Detect which cell encompasses the target text, then output its (x, y) center coordinate. 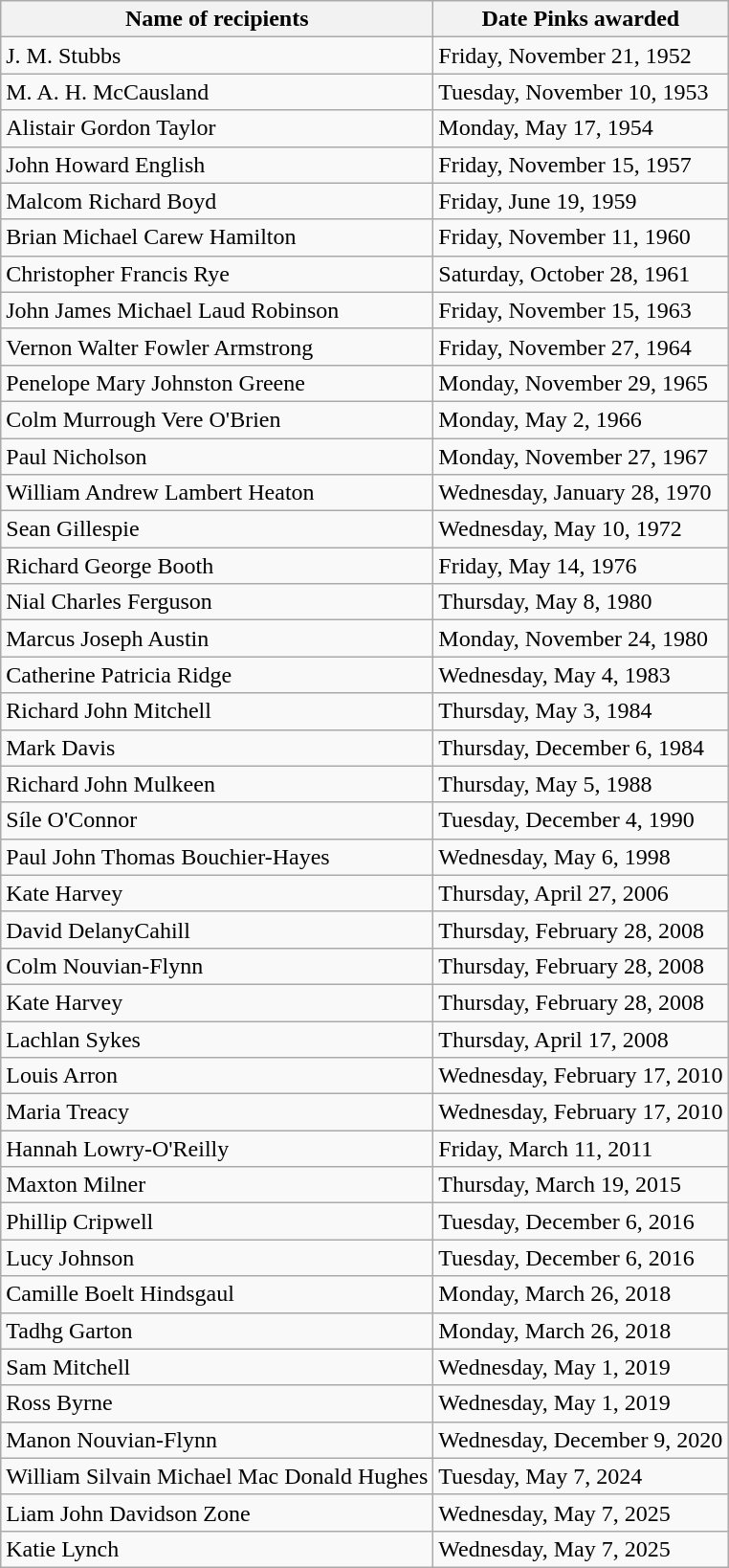
Friday, June 19, 1959 (581, 201)
Thursday, April 27, 2006 (581, 893)
Sam Mitchell (217, 1367)
Name of recipients (217, 19)
John Howard English (217, 165)
Mark Davis (217, 748)
Maria Treacy (217, 1112)
David DelanyCahill (217, 930)
Marcus Joseph Austin (217, 638)
Liam John Davidson Zone (217, 1512)
Catherine Patricia Ridge (217, 675)
Monday, November 29, 1965 (581, 383)
Friday, November 21, 1952 (581, 56)
Katie Lynch (217, 1549)
Date Pinks awarded (581, 19)
Richard John Mulkeen (217, 784)
Vernon Walter Fowler Armstrong (217, 347)
Saturday, October 28, 1961 (581, 274)
Richard George Booth (217, 566)
Tadhg Garton (217, 1331)
Friday, March 11, 2011 (581, 1149)
Wednesday, May 6, 1998 (581, 857)
Wednesday, January 28, 1970 (581, 493)
Friday, November 15, 1957 (581, 165)
M. A. H. McCausland (217, 92)
Colm Nouvian-Flynn (217, 966)
Sean Gillespie (217, 529)
Louis Arron (217, 1076)
Friday, May 14, 1976 (581, 566)
Camille Boelt Hindsgaul (217, 1294)
Richard John Mitchell (217, 711)
Monday, May 17, 1954 (581, 128)
Thursday, December 6, 1984 (581, 748)
Wednesday, May 4, 1983 (581, 675)
Tuesday, May 7, 2024 (581, 1476)
Paul Nicholson (217, 457)
Thursday, March 19, 2015 (581, 1185)
Manon Nouvian-Flynn (217, 1440)
Maxton Milner (217, 1185)
Monday, November 24, 1980 (581, 638)
John James Michael Laud Robinson (217, 310)
Paul John Thomas Bouchier-Hayes (217, 857)
Thursday, May 5, 1988 (581, 784)
Tuesday, December 4, 1990 (581, 820)
Alistair Gordon Taylor (217, 128)
William Andrew Lambert Heaton (217, 493)
Brian Michael Carew Hamilton (217, 237)
Nial Charles Ferguson (217, 602)
Wednesday, May 10, 1972 (581, 529)
Ross Byrne (217, 1403)
J. M. Stubbs (217, 56)
Penelope Mary Johnston Greene (217, 383)
Phillip Cripwell (217, 1221)
Monday, November 27, 1967 (581, 457)
William Silvain Michael Mac Donald Hughes (217, 1476)
Friday, November 15, 1963 (581, 310)
Hannah Lowry-O'Reilly (217, 1149)
Friday, November 11, 1960 (581, 237)
Thursday, May 3, 1984 (581, 711)
Lachlan Sykes (217, 1039)
Tuesday, November 10, 1953 (581, 92)
Thursday, April 17, 2008 (581, 1039)
Christopher Francis Rye (217, 274)
Colm Murrough Vere O'Brien (217, 419)
Malcom Richard Boyd (217, 201)
Síle O'Connor (217, 820)
Wednesday, December 9, 2020 (581, 1440)
Lucy Johnson (217, 1258)
Thursday, May 8, 1980 (581, 602)
Friday, November 27, 1964 (581, 347)
Monday, May 2, 1966 (581, 419)
